Determine the [X, Y] coordinate at the center of the cell enclosing the given text.  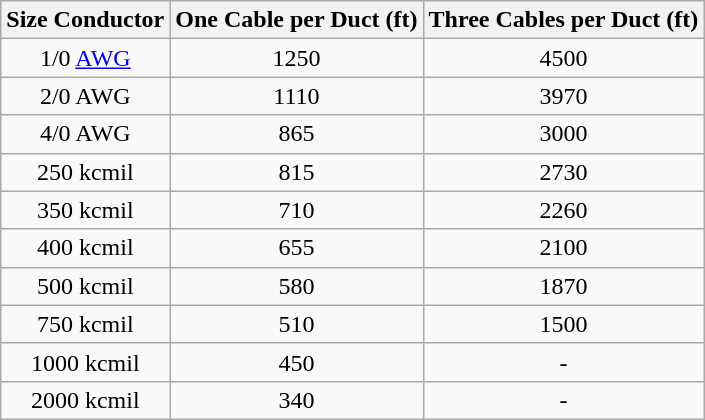
One Cable per Duct (ft) [296, 20]
2000 kcmil [86, 400]
450 [296, 362]
655 [296, 248]
340 [296, 400]
750 kcmil [86, 324]
2/0 AWG [86, 96]
Three Cables per Duct (ft) [564, 20]
1000 kcmil [86, 362]
2260 [564, 210]
Size Conductor [86, 20]
2730 [564, 172]
1250 [296, 58]
3970 [564, 96]
350 kcmil [86, 210]
500 kcmil [86, 286]
250 kcmil [86, 172]
1/0 AWG [86, 58]
4500 [564, 58]
400 kcmil [86, 248]
1110 [296, 96]
865 [296, 134]
2100 [564, 248]
580 [296, 286]
1870 [564, 286]
1500 [564, 324]
3000 [564, 134]
815 [296, 172]
4/0 AWG [86, 134]
510 [296, 324]
710 [296, 210]
